Provide the [x, y] coordinate of the cell's center where the given text is located.  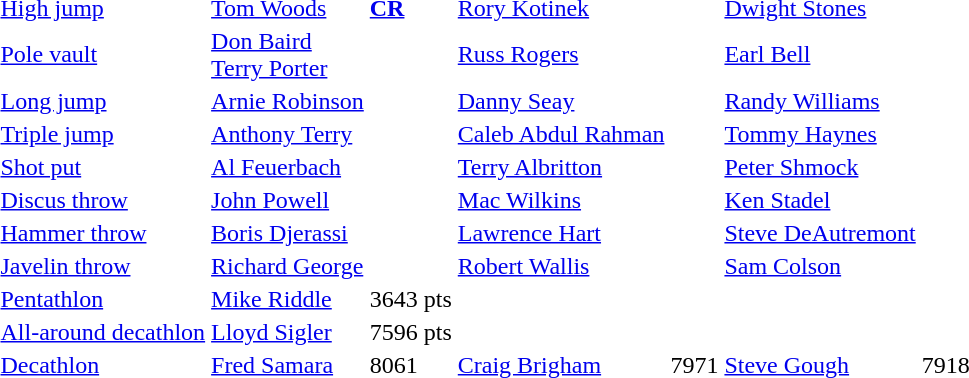
Mac Wilkins [561, 200]
Caleb Abdul Rahman [561, 134]
Tommy Haynes [820, 134]
Randy Williams [820, 101]
Peter Shmock [820, 167]
Lawrence Hart [561, 233]
Terry Albritton [561, 167]
Don Baird Terry Porter [288, 54]
Russ Rogers [561, 54]
John Powell [288, 200]
Richard George [288, 266]
Arnie Robinson [288, 101]
Al Feuerbach [288, 167]
Sam Colson [820, 266]
Earl Bell [820, 54]
3643 pts [410, 299]
Robert Wallis [561, 266]
Steve DeAutremont [820, 233]
Danny Seay [561, 101]
Boris Djerassi [288, 233]
7596 pts [410, 332]
Anthony Terry [288, 134]
Mike Riddle [288, 299]
Lloyd Sigler [288, 332]
Ken Stadel [820, 200]
